Detect which cell encompasses the target text, then output its (x, y) center coordinate. 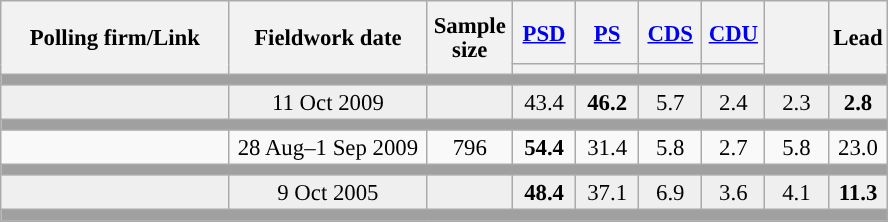
CDS (670, 32)
Sample size (470, 38)
11.3 (858, 194)
2.4 (734, 102)
43.4 (544, 102)
5.7 (670, 102)
PS (608, 32)
Lead (858, 38)
6.9 (670, 194)
54.4 (544, 148)
48.4 (544, 194)
23.0 (858, 148)
4.1 (796, 194)
2.7 (734, 148)
Fieldwork date (328, 38)
9 Oct 2005 (328, 194)
CDU (734, 32)
PSD (544, 32)
796 (470, 148)
2.8 (858, 102)
11 Oct 2009 (328, 102)
28 Aug–1 Sep 2009 (328, 148)
3.6 (734, 194)
37.1 (608, 194)
31.4 (608, 148)
46.2 (608, 102)
2.3 (796, 102)
Polling firm/Link (115, 38)
